Output the [X, Y] coordinate of the center of the cell containing the given text.  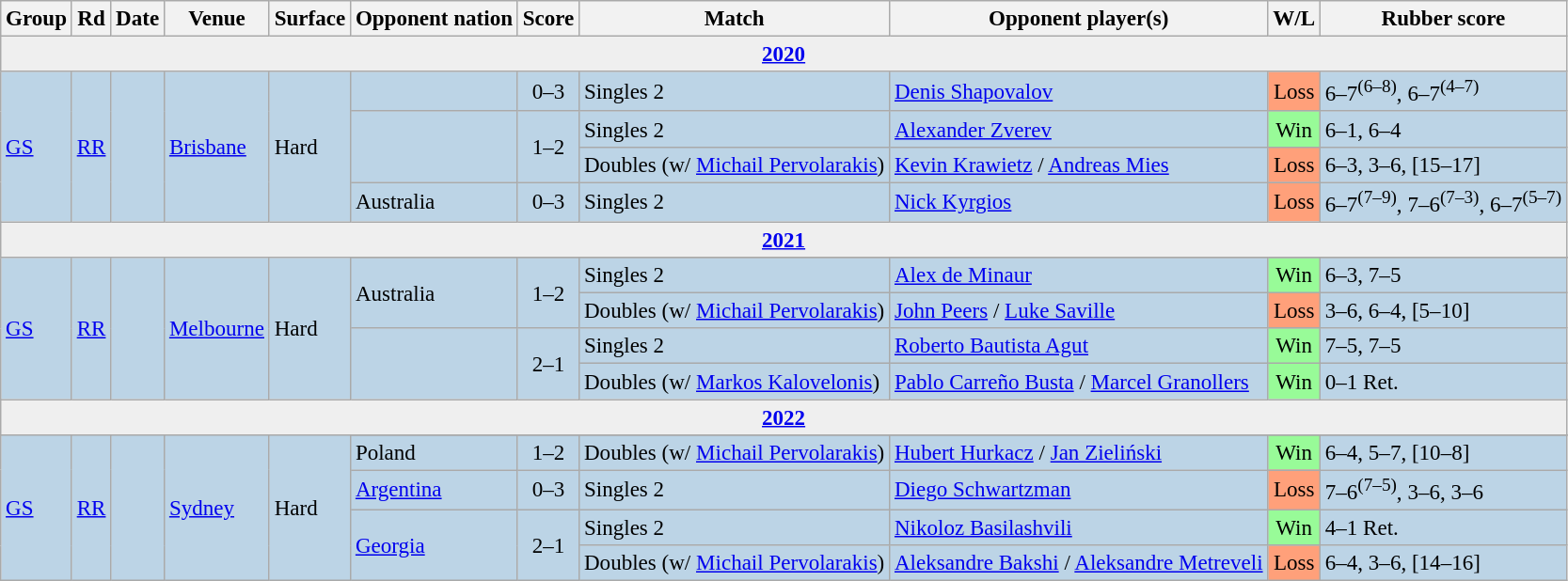
Hubert Hurkacz / Jan Zieliński [1079, 453]
Alex de Minaur [1079, 275]
Match [735, 19]
Roberto Bautista Agut [1079, 347]
4–1 Ret. [1443, 528]
Opponent nation [435, 19]
Georgia [435, 545]
6–4, 5–7, [10–8] [1443, 453]
6–4, 3–6, [14–16] [1443, 563]
Sydney [217, 508]
7–6(7–5), 3–6, 3–6 [1443, 490]
Surface [309, 19]
Alexander Zverev [1079, 130]
Doubles (w/ Markos Kalovelonis) [735, 382]
6–7(7–9), 7–6(7–3), 6–7(5–7) [1443, 202]
Score [547, 19]
Denis Shapovalov [1079, 91]
Group [37, 19]
7–5, 7–5 [1443, 347]
3–6, 6–4, [5–10] [1443, 311]
Date [137, 19]
2020 [784, 55]
2021 [784, 241]
6–1, 6–4 [1443, 130]
John Peers / Luke Saville [1079, 311]
6–3, 7–5 [1443, 275]
Melbourne [217, 329]
Aleksandre Bakshi / Aleksandre Metreveli [1079, 563]
Rd [90, 19]
6–3, 3–6, [15–17] [1443, 165]
Nick Kyrgios [1079, 202]
Nikoloz Basilashvili [1079, 528]
Rubber score [1443, 19]
Opponent player(s) [1079, 19]
Venue [217, 19]
6–7(6–8), 6–7(4–7) [1443, 91]
Poland [435, 453]
Pablo Carreño Busta / Marcel Granollers [1079, 382]
Argentina [435, 490]
Diego Schwartzman [1079, 490]
Brisbane [217, 147]
2022 [784, 417]
W/L [1294, 19]
Kevin Krawietz / Andreas Mies [1079, 165]
0–1 Ret. [1443, 382]
